Detect which cell encompasses the target text, then output its [X, Y] center coordinate. 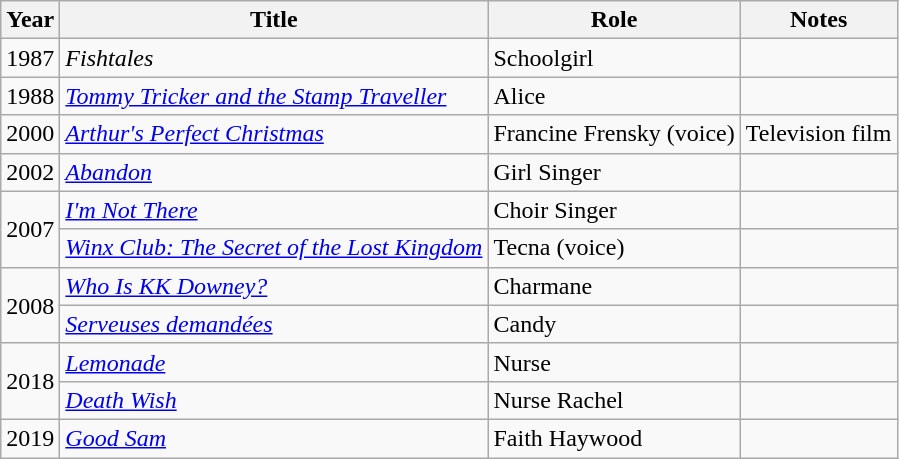
2000 [30, 134]
Tecna (voice) [614, 248]
1987 [30, 58]
2018 [30, 381]
Francine Frensky (voice) [614, 134]
Nurse [614, 362]
Good Sam [274, 438]
Television film [818, 134]
Winx Club: The Secret of the Lost Kingdom [274, 248]
Choir Singer [614, 210]
Lemonade [274, 362]
Girl Singer [614, 172]
2008 [30, 305]
Title [274, 20]
Serveuses demandées [274, 324]
Death Wish [274, 400]
I'm Not There [274, 210]
Who Is KK Downey? [274, 286]
Tommy Tricker and the Stamp Traveller [274, 96]
Alice [614, 96]
2002 [30, 172]
Nurse Rachel [614, 400]
1988 [30, 96]
Faith Haywood [614, 438]
Schoolgirl [614, 58]
Role [614, 20]
Candy [614, 324]
Fishtales [274, 58]
Arthur's Perfect Christmas [274, 134]
Charmane [614, 286]
2019 [30, 438]
2007 [30, 229]
Abandon [274, 172]
Notes [818, 20]
Year [30, 20]
